From the cell containing the given text, extract its center point as [X, Y] coordinate. 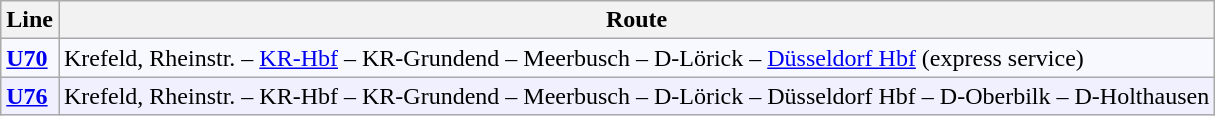
Line [30, 20]
U70 [30, 58]
Route [636, 20]
U76 [30, 96]
Krefeld, Rheinstr. – KR-Hbf – KR-Grundend – Meerbusch – D-Lörick – Düsseldorf Hbf – D-Oberbilk – D-Holthausen [636, 96]
Krefeld, Rheinstr. – KR-Hbf – KR-Grundend – Meerbusch – D-Lörick – Düsseldorf Hbf (express service) [636, 58]
